Return [X, Y] of the center of cell containing provided text 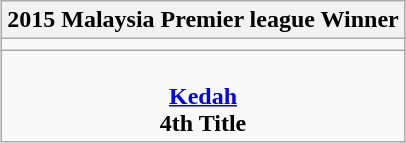
Kedah 4th Title [204, 96]
2015 Malaysia Premier league Winner [204, 20]
